Capture the cell that displays the provided text and extract its (x, y) central coordinate. 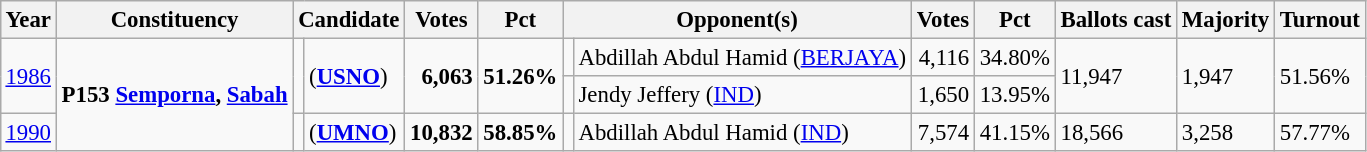
Jendy Jeffery (IND) (742, 95)
(UMNO) (354, 133)
6,063 (442, 76)
(USNO) (354, 76)
7,574 (942, 133)
P153 Semporna, Sabah (174, 94)
Turnout (1320, 20)
Constituency (174, 20)
57.77% (1320, 133)
Abdillah Abdul Hamid (IND) (742, 133)
1,947 (1226, 76)
4,116 (942, 57)
3,258 (1226, 133)
11,947 (1116, 76)
1,650 (942, 95)
58.85% (520, 133)
1986 (28, 76)
10,832 (442, 133)
41.15% (1014, 133)
51.56% (1320, 76)
34.80% (1014, 57)
51.26% (520, 76)
18,566 (1116, 133)
Majority (1226, 20)
1990 (28, 133)
Ballots cast (1116, 20)
Year (28, 20)
Opponent(s) (738, 20)
Abdillah Abdul Hamid (BERJAYA) (742, 57)
Candidate (349, 20)
13.95% (1014, 95)
